Scan for the cell matching the given text and deliver its (X, Y) coordinate at center. 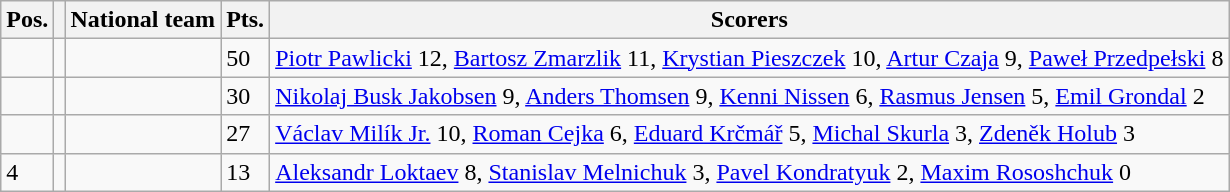
30 (246, 96)
Piotr Pawlicki 12, Bartosz Zmarzlik 11, Krystian Pieszczek 10, Artur Czaja 9, Paweł Przedpełski 8 (750, 58)
National team (143, 20)
Nikolaj Busk Jakobsen 9, Anders Thomsen 9, Kenni Nissen 6, Rasmus Jensen 5, Emil Grondal 2 (750, 96)
Aleksandr Loktaev 8, Stanislav Melnichuk 3, Pavel Kondratyuk 2, Maxim Rososhchuk 0 (750, 172)
27 (246, 134)
50 (246, 58)
Pts. (246, 20)
4 (28, 172)
Václav Milík Jr. 10, Roman Cejka 6, Eduard Krčmář 5, Michal Skurla 3, Zdeněk Holub 3 (750, 134)
Scorers (750, 20)
Pos. (28, 20)
13 (246, 172)
